Scan for the cell matching the given text and deliver its (X, Y) coordinate at center. 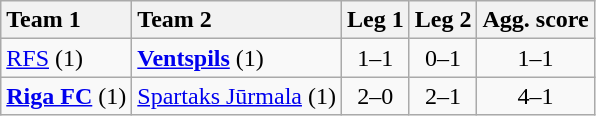
4–1 (536, 96)
Team 1 (66, 20)
Spartaks Jūrmala (1) (237, 96)
Leg 1 (375, 20)
Leg 2 (443, 20)
RFS (1) (66, 58)
2–0 (375, 96)
0–1 (443, 58)
Riga FC (1) (66, 96)
Ventspils (1) (237, 58)
Agg. score (536, 20)
2–1 (443, 96)
Team 2 (237, 20)
